Output the (x, y) coordinate of the center of the cell containing the given text.  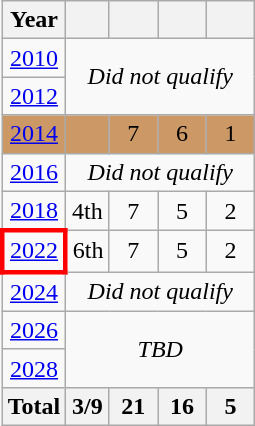
2018 (34, 211)
Total (34, 406)
2024 (34, 292)
2016 (34, 172)
6 (182, 134)
6th (88, 252)
1 (230, 134)
2022 (34, 252)
Year (34, 20)
4th (88, 211)
2026 (34, 330)
2012 (34, 96)
2028 (34, 368)
21 (134, 406)
2010 (34, 58)
16 (182, 406)
TBD (160, 349)
2014 (34, 134)
3/9 (88, 406)
